Return the [x, y] coordinate for the center point of the cell that contains the specified text.  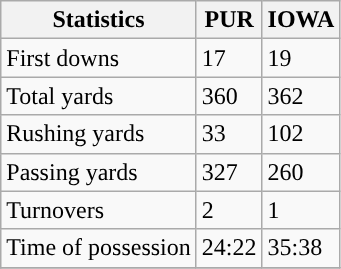
362 [301, 96]
Time of possession [99, 248]
19 [301, 58]
33 [229, 134]
17 [229, 58]
1 [301, 210]
Rushing yards [99, 134]
Passing yards [99, 172]
Turnovers [99, 210]
327 [229, 172]
PUR [229, 20]
260 [301, 172]
IOWA [301, 20]
24:22 [229, 248]
Total yards [99, 96]
2 [229, 210]
First downs [99, 58]
102 [301, 134]
360 [229, 96]
35:38 [301, 248]
Statistics [99, 20]
